Capture the cell that displays the provided text and extract its (x, y) central coordinate. 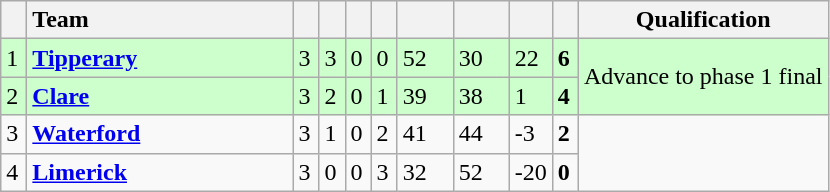
39 (425, 96)
Qualification (703, 20)
22 (530, 58)
-3 (530, 134)
Waterford (160, 134)
Limerick (160, 172)
Clare (160, 96)
Team (160, 20)
30 (481, 58)
41 (425, 134)
44 (481, 134)
38 (481, 96)
Advance to phase 1 final (703, 77)
32 (425, 172)
6 (565, 58)
-20 (530, 172)
Tipperary (160, 58)
